Locate the cell with the specified text and output its (x, y) center coordinate. 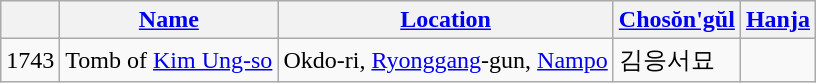
김응서묘 (676, 60)
Okdo-ri, Ryonggang-gun, Nampo (446, 60)
Tomb of Kim Ung-so (169, 60)
1743 (30, 60)
Chosŏn'gŭl (676, 20)
Location (446, 20)
Hanja (778, 20)
Name (169, 20)
